Pinpoint the cell where the given text exists, returning its [x, y] midpoint coordinate. 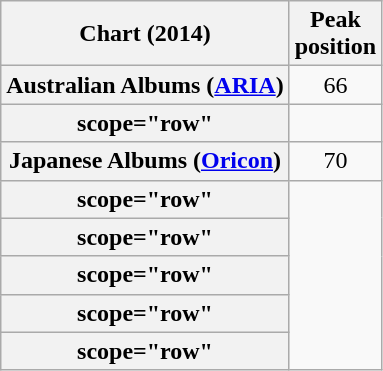
66 [335, 85]
Australian Albums (ARIA) [145, 85]
Japanese Albums (Oricon) [145, 161]
Peakposition [335, 34]
Chart (2014) [145, 34]
70 [335, 161]
